Return the (X, Y) coordinate for the center point of the cell that contains the specified text.  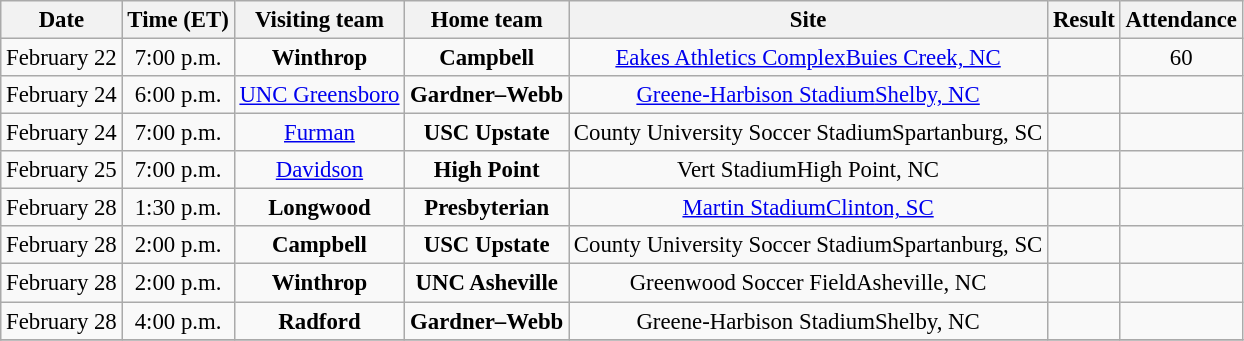
4:00 p.m. (178, 321)
Vert StadiumHigh Point, NC (808, 170)
Attendance (1181, 20)
1:30 p.m. (178, 208)
February 22 (62, 58)
Presbyterian (487, 208)
Davidson (320, 170)
UNC Greensboro (320, 95)
Eakes Athletics ComplexBuies Creek, NC (808, 58)
High Point (487, 170)
Longwood (320, 208)
Site (808, 20)
Time (ET) (178, 20)
Martin StadiumClinton, SC (808, 208)
Visiting team (320, 20)
Greenwood Soccer FieldAsheville, NC (808, 283)
February 25 (62, 170)
Home team (487, 20)
60 (1181, 58)
Radford (320, 321)
6:00 p.m. (178, 95)
UNC Asheville (487, 283)
Result (1084, 20)
Furman (320, 133)
Date (62, 20)
